Capture the cell that displays the provided text and extract its [X, Y] central coordinate. 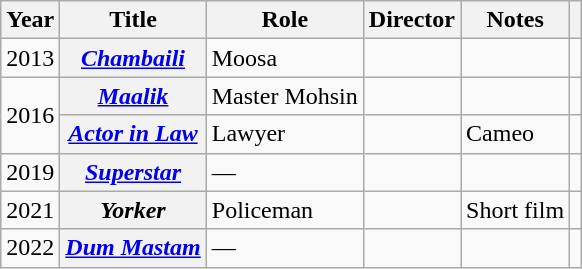
Dum Mastam [133, 248]
Lawyer [284, 134]
Superstar [133, 172]
Year [30, 20]
2016 [30, 115]
Master Mohsin [284, 96]
Title [133, 20]
Director [412, 20]
2022 [30, 248]
Chambaili [133, 58]
Actor in Law [133, 134]
2021 [30, 210]
Notes [516, 20]
2013 [30, 58]
Role [284, 20]
Cameo [516, 134]
Maalik [133, 96]
Moosa [284, 58]
Yorker [133, 210]
Short film [516, 210]
Policeman [284, 210]
2019 [30, 172]
